Output the [X, Y] coordinate of the center of the cell containing the given text.  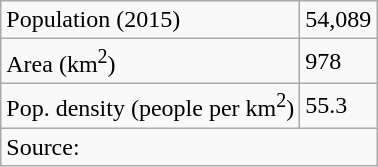
Source: [189, 147]
54,089 [338, 20]
55.3 [338, 106]
Pop. density (people per km2) [150, 106]
Population (2015) [150, 20]
Area (km2) [150, 62]
978 [338, 62]
